Return (x, y) of the center of cell containing provided text 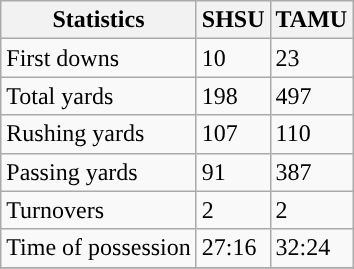
Turnovers (99, 210)
32:24 (312, 248)
TAMU (312, 20)
Total yards (99, 96)
198 (233, 96)
107 (233, 134)
23 (312, 58)
110 (312, 134)
497 (312, 96)
10 (233, 58)
First downs (99, 58)
Time of possession (99, 248)
387 (312, 172)
SHSU (233, 20)
Rushing yards (99, 134)
91 (233, 172)
Statistics (99, 20)
Passing yards (99, 172)
27:16 (233, 248)
